Scan for the cell matching the given text and deliver its [x, y] coordinate at center. 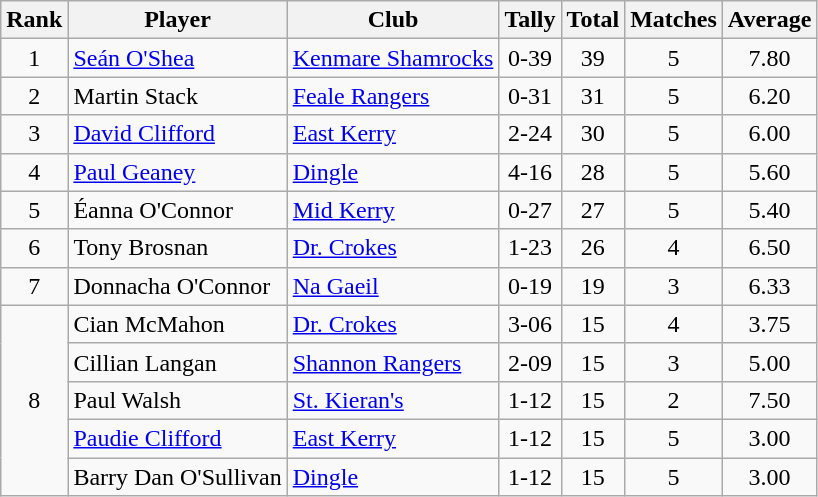
Average [770, 20]
28 [593, 172]
8 [34, 400]
David Clifford [178, 134]
6.33 [770, 286]
Paudie Clifford [178, 438]
Club [393, 20]
6 [34, 248]
Barry Dan O'Sullivan [178, 477]
Cian McMahon [178, 324]
3-06 [530, 324]
7.80 [770, 58]
3.75 [770, 324]
6.20 [770, 96]
Tally [530, 20]
Rank [34, 20]
Kenmare Shamrocks [393, 58]
6.00 [770, 134]
0-31 [530, 96]
6.50 [770, 248]
7 [34, 286]
Total [593, 20]
19 [593, 286]
1 [34, 58]
27 [593, 210]
31 [593, 96]
Player [178, 20]
Donnacha O'Connor [178, 286]
Éanna O'Connor [178, 210]
5.60 [770, 172]
Paul Walsh [178, 400]
Mid Kerry [393, 210]
5.00 [770, 362]
Martin Stack [178, 96]
2-24 [530, 134]
7.50 [770, 400]
Seán O'Shea [178, 58]
Paul Geaney [178, 172]
0-27 [530, 210]
Cillian Langan [178, 362]
Feale Rangers [393, 96]
2-09 [530, 362]
St. Kieran's [393, 400]
39 [593, 58]
Tony Brosnan [178, 248]
26 [593, 248]
Na Gaeil [393, 286]
0-39 [530, 58]
Shannon Rangers [393, 362]
4-16 [530, 172]
30 [593, 134]
5.40 [770, 210]
Matches [674, 20]
0-19 [530, 286]
1-23 [530, 248]
